Return the (x, y) coordinate for the center point of the cell that contains the specified text.  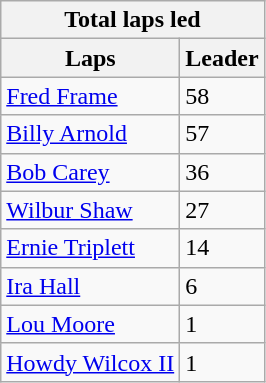
Leader (222, 58)
Laps (90, 58)
Howdy Wilcox II (90, 362)
14 (222, 248)
57 (222, 134)
Billy Arnold (90, 134)
Wilbur Shaw (90, 210)
27 (222, 210)
Lou Moore (90, 324)
58 (222, 96)
Total laps led (132, 20)
Ernie Triplett (90, 248)
36 (222, 172)
Fred Frame (90, 96)
Ira Hall (90, 286)
6 (222, 286)
Bob Carey (90, 172)
